Pinpoint the cell where the given text exists, returning its (X, Y) midpoint coordinate. 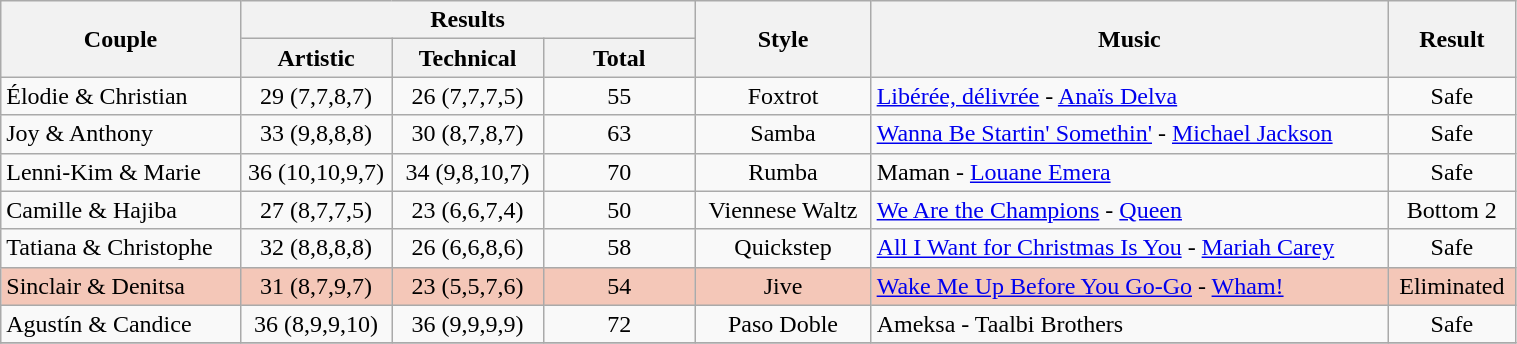
36 (8,9,9,10) (316, 324)
Agustín & Candice (121, 324)
Foxtrot (783, 96)
Rumba (783, 172)
Result (1452, 39)
23 (5,5,7,6) (468, 286)
23 (6,6,7,4) (468, 210)
30 (8,7,8,7) (468, 134)
72 (619, 324)
All I Want for Christmas Is You - Mariah Carey (1130, 248)
Élodie & Christian (121, 96)
26 (6,6,8,6) (468, 248)
36 (9,9,9,9) (468, 324)
Wanna Be Startin' Somethin' - Michael Jackson (1130, 134)
Eliminated (1452, 286)
Joy & Anthony (121, 134)
29 (7,7,8,7) (316, 96)
Couple (121, 39)
36 (10,10,9,7) (316, 172)
54 (619, 286)
Bottom 2 (1452, 210)
58 (619, 248)
Ameksa - Taalbi Brothers (1130, 324)
Libérée, délivrée - Anaïs Delva (1130, 96)
Artistic (316, 58)
Maman - Louane Emera (1130, 172)
50 (619, 210)
Results (468, 20)
33 (9,8,8,8) (316, 134)
Total (619, 58)
Quickstep (783, 248)
31 (8,7,9,7) (316, 286)
Style (783, 39)
Music (1130, 39)
Samba (783, 134)
32 (8,8,8,8) (316, 248)
27 (8,7,7,5) (316, 210)
Viennese Waltz (783, 210)
Jive (783, 286)
Paso Doble (783, 324)
70 (619, 172)
Tatiana & Christophe (121, 248)
63 (619, 134)
We Are the Champions - Queen (1130, 210)
26 (7,7,7,5) (468, 96)
Sinclair & Denitsa (121, 286)
55 (619, 96)
Wake Me Up Before You Go-Go - Wham! (1130, 286)
34 (9,8,10,7) (468, 172)
Technical (468, 58)
Camille & Hajiba (121, 210)
Lenni-Kim & Marie (121, 172)
